Scan for the cell matching the given text and deliver its (X, Y) coordinate at center. 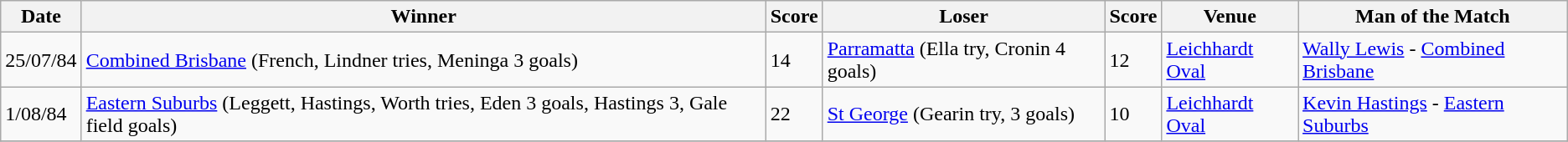
Loser (963, 17)
1/08/84 (41, 114)
St George (Gearin try, 3 goals) (963, 114)
22 (794, 114)
10 (1133, 114)
Winner (424, 17)
Parramatta (Ella try, Cronin 4 goals) (963, 60)
25/07/84 (41, 60)
Date (41, 17)
12 (1133, 60)
Venue (1230, 17)
Eastern Suburbs (Leggett, Hastings, Worth tries, Eden 3 goals, Hastings 3, Gale field goals) (424, 114)
Kevin Hastings - Eastern Suburbs (1433, 114)
Man of the Match (1433, 17)
Combined Brisbane (French, Lindner tries, Meninga 3 goals) (424, 60)
Wally Lewis - Combined Brisbane (1433, 60)
14 (794, 60)
